Identify which cell holds the provided text, then report its (x, y) central coordinate. 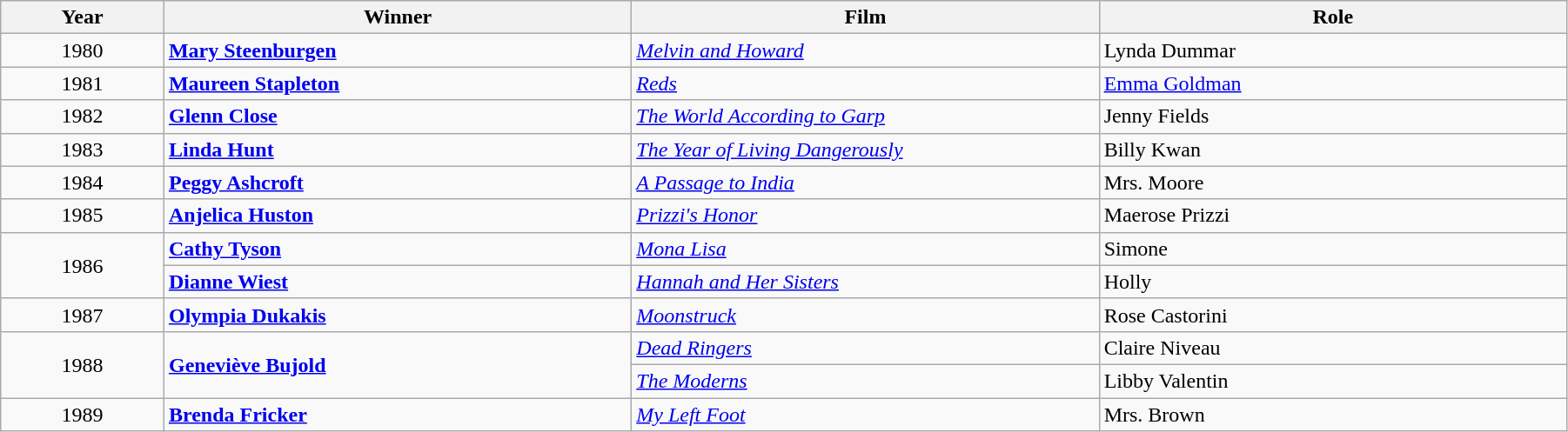
Glenn Close (397, 116)
1983 (83, 150)
Anjelica Huston (397, 216)
Mrs. Moore (1333, 183)
Reds (865, 83)
Billy Kwan (1333, 150)
Melvin and Howard (865, 50)
Dianne Wiest (397, 282)
1985 (83, 216)
A Passage to India (865, 183)
The Year of Living Dangerously (865, 150)
Mary Steenburgen (397, 50)
1981 (83, 83)
Hannah and Her Sisters (865, 282)
1987 (83, 315)
Simone (1333, 249)
Geneviève Bujold (397, 364)
1980 (83, 50)
Role (1333, 17)
Year (83, 17)
Lynda Dummar (1333, 50)
Olympia Dukakis (397, 315)
Maerose Prizzi (1333, 216)
Maureen Stapleton (397, 83)
Film (865, 17)
Linda Hunt (397, 150)
Mona Lisa (865, 249)
Jenny Fields (1333, 116)
Claire Niveau (1333, 348)
Brenda Fricker (397, 415)
Holly (1333, 282)
My Left Foot (865, 415)
Rose Castorini (1333, 315)
Libby Valentin (1333, 381)
1984 (83, 183)
1986 (83, 265)
Mrs. Brown (1333, 415)
Peggy Ashcroft (397, 183)
1982 (83, 116)
Cathy Tyson (397, 249)
The World According to Garp (865, 116)
Winner (397, 17)
Prizzi's Honor (865, 216)
The Moderns (865, 381)
Moonstruck (865, 315)
1989 (83, 415)
Emma Goldman (1333, 83)
1988 (83, 364)
Dead Ringers (865, 348)
